Capture the cell that displays the provided text and extract its (X, Y) central coordinate. 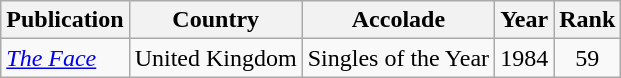
Accolade (398, 20)
Rank (588, 20)
United Kingdom (216, 58)
Singles of the Year (398, 58)
The Face (65, 58)
59 (588, 58)
Publication (65, 20)
Country (216, 20)
Year (524, 20)
1984 (524, 58)
